Provide the (x, y) coordinate of the cell's center where the given text is located.  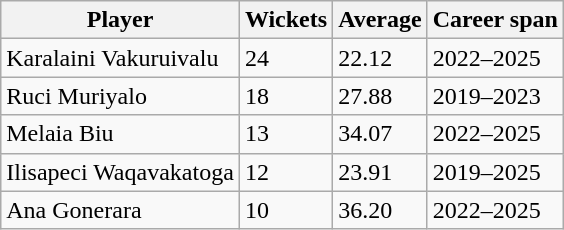
10 (286, 210)
Ana Gonerara (120, 210)
Ilisapeci Waqavakatoga (120, 172)
Player (120, 20)
23.91 (380, 172)
34.07 (380, 134)
22.12 (380, 58)
36.20 (380, 210)
18 (286, 96)
Melaia Biu (120, 134)
12 (286, 172)
Ruci Muriyalo (120, 96)
Karalaini Vakuruivalu (120, 58)
Wickets (286, 20)
27.88 (380, 96)
2019–2023 (495, 96)
24 (286, 58)
Average (380, 20)
2019–2025 (495, 172)
Career span (495, 20)
13 (286, 134)
